Extract the (x, y) coordinate from the center of the cell holding the provided text.  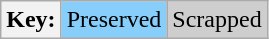
Preserved (114, 20)
Key: (31, 20)
Scrapped (217, 20)
